Detect which cell encompasses the target text, then output its (X, Y) center coordinate. 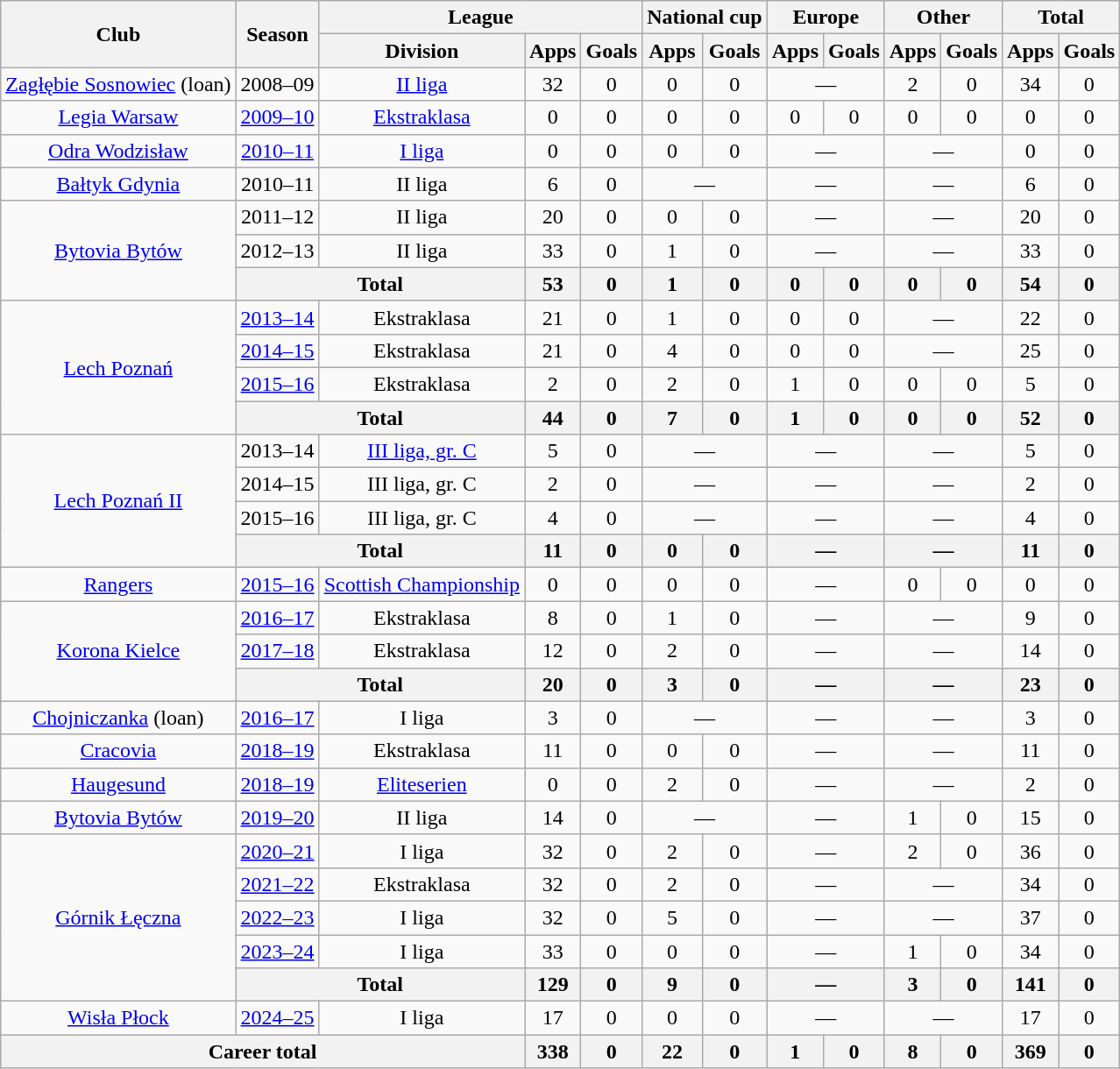
2008–09 (277, 84)
53 (553, 284)
Rangers (118, 584)
Chojniczanka (loan) (118, 718)
Season (277, 34)
12 (553, 651)
36 (1031, 851)
141 (1031, 985)
2019–20 (277, 818)
2011–12 (277, 217)
54 (1031, 284)
Wisła Płock (118, 1018)
25 (1031, 350)
Korona Kielce (118, 651)
338 (553, 1051)
Bałtyk Gdynia (118, 184)
Eliteserien (422, 784)
369 (1031, 1051)
2020–21 (277, 851)
23 (1031, 684)
15 (1031, 818)
National cup (705, 18)
Górnik Łęczna (118, 917)
2023–24 (277, 951)
2012–13 (277, 251)
Club (118, 34)
Career total (263, 1051)
Lech Poznań (118, 367)
129 (553, 985)
League (480, 18)
52 (1031, 418)
Lech Poznań II (118, 501)
44 (553, 418)
37 (1031, 917)
7 (672, 418)
Europe (826, 18)
2017–18 (277, 651)
Scottish Championship (422, 584)
Odra Wodzisław (118, 151)
Other (943, 18)
Legia Warsaw (118, 117)
2009–10 (277, 117)
2024–25 (277, 1018)
Division (422, 51)
2022–23 (277, 917)
Cracovia (118, 751)
Zagłębie Sosnowiec (loan) (118, 84)
Haugesund (118, 784)
2021–22 (277, 884)
